Identify which cell holds the provided text, then report its (x, y) central coordinate. 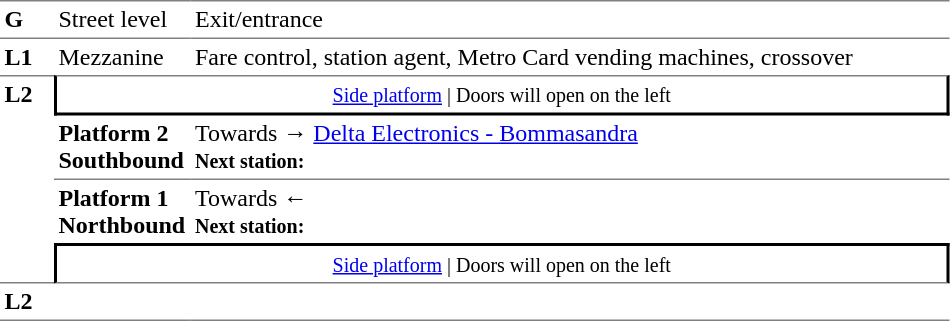
Street level (122, 20)
Fare control, station agent, Metro Card vending machines, crossover (570, 57)
Exit/entrance (570, 20)
G (27, 20)
L1 (27, 57)
Platform 2Southbound (122, 148)
L2 (27, 179)
Towards ← Next station: (570, 212)
Mezzanine (122, 57)
Platform 1Northbound (122, 212)
Towards → Delta Electronics - BommasandraNext station: (570, 148)
